Return [X, Y] of the center of cell containing provided text 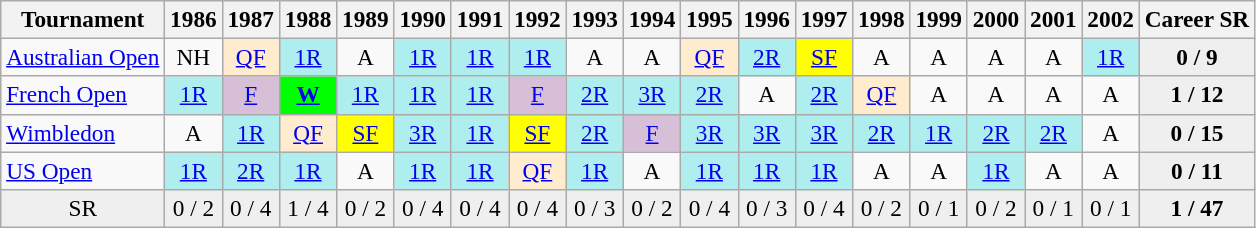
1994 [652, 19]
1 / 47 [1196, 208]
1989 [366, 19]
1995 [710, 19]
1997 [824, 19]
2002 [1110, 19]
SR [83, 208]
2000 [996, 19]
US Open [83, 170]
2001 [1054, 19]
1 / 12 [1196, 95]
1993 [594, 19]
0 / 9 [1196, 57]
1 / 4 [308, 208]
1996 [766, 19]
0 / 15 [1196, 133]
1988 [308, 19]
Australian Open [83, 57]
Career SR [1196, 19]
1998 [882, 19]
1990 [422, 19]
NH [194, 57]
1999 [938, 19]
French Open [83, 95]
1986 [194, 19]
0 / 11 [1196, 170]
Wimbledon [83, 133]
1987 [250, 19]
Tournament [83, 19]
1991 [480, 19]
1992 [538, 19]
W [308, 95]
